Return the (x, y) coordinate for the center point of the cell that contains the specified text.  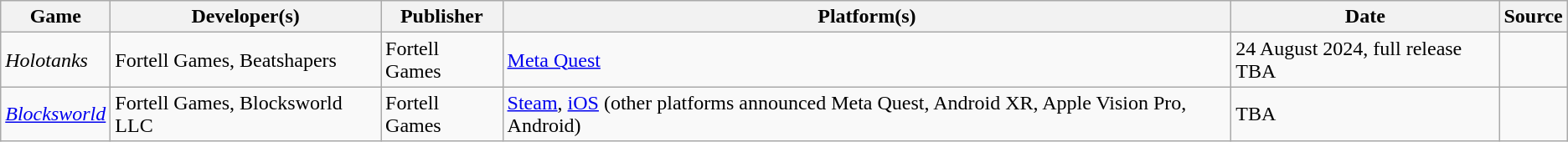
Fortell Games, Beatshapers (246, 60)
Date (1365, 17)
Developer(s) (246, 17)
Platform(s) (867, 17)
Meta Quest (867, 60)
Publisher (442, 17)
Holotanks (55, 60)
TBA (1365, 114)
24 August 2024, full release TBA (1365, 60)
Game (55, 17)
Source (1533, 17)
Steam, iOS (other platforms announced Meta Quest, Android XR, Apple Vision Pro, Android) (867, 114)
Fortell Games, Blocksworld LLC (246, 114)
Blocksworld (55, 114)
